Provide the (X, Y) coordinate of the cell's center where the given text is located.  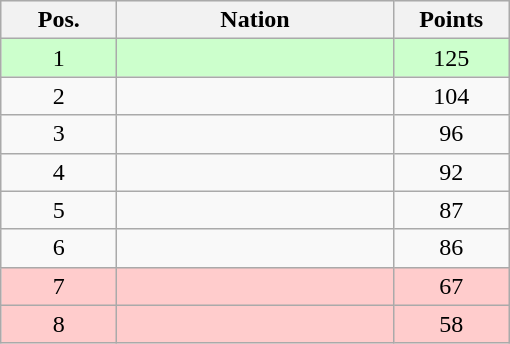
58 (451, 324)
Pos. (59, 20)
1 (59, 58)
8 (59, 324)
Points (451, 20)
92 (451, 172)
7 (59, 286)
5 (59, 210)
2 (59, 96)
6 (59, 248)
67 (451, 286)
104 (451, 96)
Nation (255, 20)
125 (451, 58)
87 (451, 210)
4 (59, 172)
96 (451, 134)
3 (59, 134)
86 (451, 248)
